Pinpoint the cell where the given text exists, returning its [x, y] midpoint coordinate. 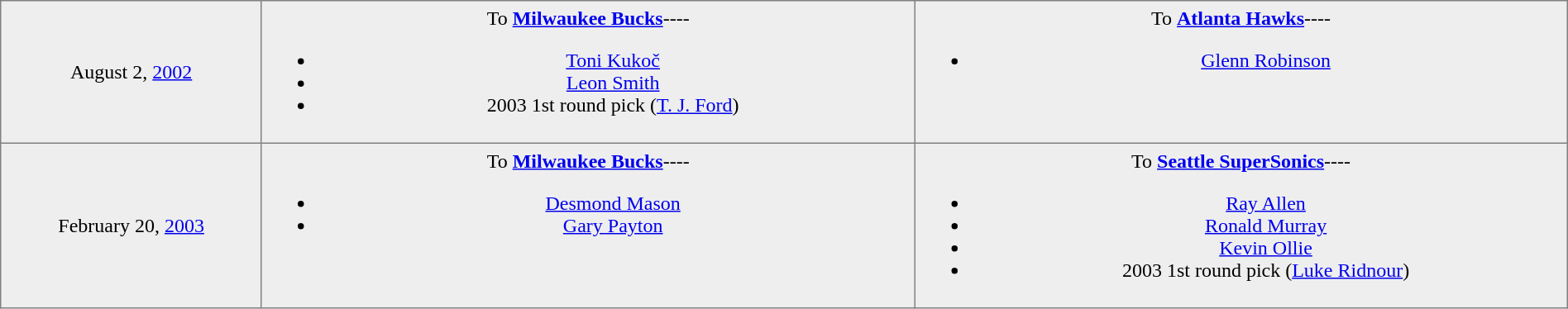
August 2, 2002 [131, 72]
To Atlanta Hawks----Glenn Robinson [1241, 72]
February 20, 2003 [131, 226]
To Milwaukee Bucks----Toni KukočLeon Smith2003 1st round pick (T. J. Ford) [587, 72]
To Seattle SuperSonics----Ray AllenRonald MurrayKevin Ollie2003 1st round pick (Luke Ridnour) [1241, 226]
To Milwaukee Bucks----Desmond MasonGary Payton [587, 226]
